Output the (x, y) coordinate of the center of the cell containing the given text.  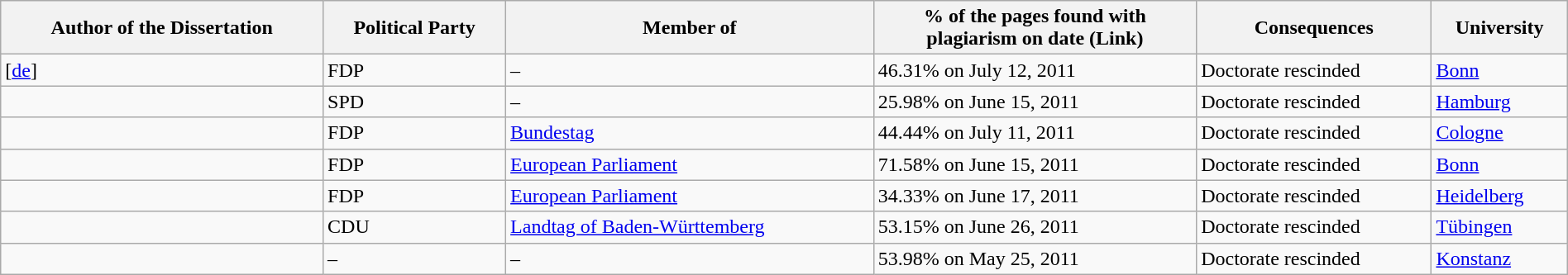
Hamburg (1499, 102)
SPD (415, 102)
46.31% on July 12, 2011 (1035, 70)
Tübingen (1499, 227)
Bundestag (690, 133)
25.98% on June 15, 2011 (1035, 102)
% of the pages found withplagiarism on date (Link) (1035, 28)
Author of the Dissertation (162, 28)
53.98% on May 25, 2011 (1035, 258)
44.44% on July 11, 2011 (1035, 133)
Landtag of Baden-Württemberg (690, 227)
Cologne (1499, 133)
Member of (690, 28)
71.58% on June 15, 2011 (1035, 164)
Political Party (415, 28)
University (1499, 28)
Heidelberg (1499, 196)
[de] (162, 70)
34.33% on June 17, 2011 (1035, 196)
53.15% on June 26, 2011 (1035, 227)
CDU (415, 227)
Konstanz (1499, 258)
Consequences (1314, 28)
